Provide the (x, y) coordinate of the cell's center where the given text is located.  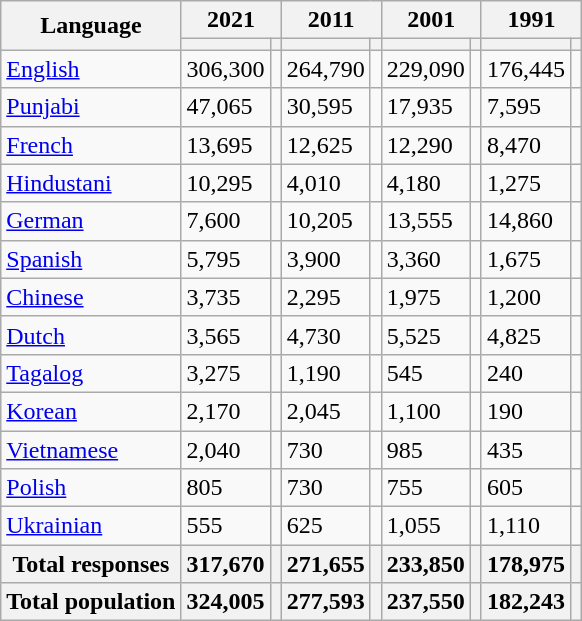
3,360 (426, 259)
Tagalog (91, 373)
Language (91, 26)
1,675 (526, 259)
Total population (91, 602)
1,275 (526, 183)
13,555 (426, 221)
3,900 (326, 259)
237,550 (426, 602)
8,470 (526, 145)
805 (226, 488)
277,593 (326, 602)
317,670 (226, 564)
3,275 (226, 373)
English (91, 69)
4,010 (326, 183)
German (91, 221)
182,243 (526, 602)
1,100 (426, 411)
178,975 (526, 564)
2001 (431, 20)
30,595 (326, 107)
10,205 (326, 221)
755 (426, 488)
625 (326, 526)
2011 (331, 20)
17,935 (426, 107)
Korean (91, 411)
1,110 (526, 526)
12,625 (326, 145)
13,695 (226, 145)
3,735 (226, 297)
5,795 (226, 259)
12,290 (426, 145)
Punjabi (91, 107)
240 (526, 373)
French (91, 145)
7,595 (526, 107)
1,055 (426, 526)
7,600 (226, 221)
2,040 (226, 449)
5,525 (426, 335)
271,655 (326, 564)
2,170 (226, 411)
264,790 (326, 69)
435 (526, 449)
4,730 (326, 335)
Ukrainian (91, 526)
229,090 (426, 69)
Hindustani (91, 183)
605 (526, 488)
306,300 (226, 69)
176,445 (526, 69)
47,065 (226, 107)
1991 (531, 20)
Total responses (91, 564)
2,045 (326, 411)
985 (426, 449)
545 (426, 373)
233,850 (426, 564)
Vietnamese (91, 449)
14,860 (526, 221)
2021 (231, 20)
3,565 (226, 335)
4,825 (526, 335)
1,200 (526, 297)
Chinese (91, 297)
1,190 (326, 373)
555 (226, 526)
Dutch (91, 335)
2,295 (326, 297)
1,975 (426, 297)
10,295 (226, 183)
Spanish (91, 259)
4,180 (426, 183)
190 (526, 411)
324,005 (226, 602)
Polish (91, 488)
